Return the (X, Y) coordinate for the center point of the cell that contains the specified text.  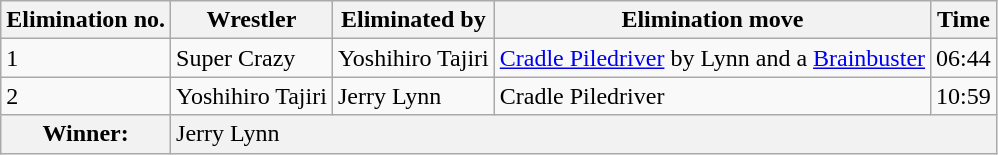
Time (964, 20)
10:59 (964, 96)
Cradle Piledriver by Lynn and a Brainbuster (712, 58)
Wrestler (252, 20)
Super Crazy (252, 58)
Elimination no. (86, 20)
Eliminated by (413, 20)
Elimination move (712, 20)
1 (86, 58)
06:44 (964, 58)
2 (86, 96)
Cradle Piledriver (712, 96)
Winner: (86, 134)
